Extract the [X, Y] coordinate from the center of the cell holding the provided text.  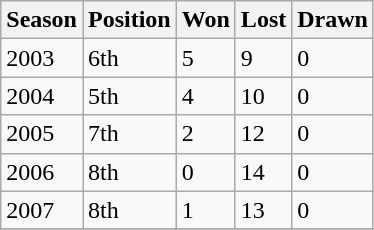
2003 [42, 58]
6th [129, 58]
Lost [263, 20]
7th [129, 134]
13 [263, 210]
9 [263, 58]
12 [263, 134]
14 [263, 172]
5 [206, 58]
10 [263, 96]
Position [129, 20]
2007 [42, 210]
Season [42, 20]
2005 [42, 134]
2 [206, 134]
Drawn [333, 20]
5th [129, 96]
1 [206, 210]
4 [206, 96]
2006 [42, 172]
Won [206, 20]
2004 [42, 96]
